Detect which cell encompasses the target text, then output its [x, y] center coordinate. 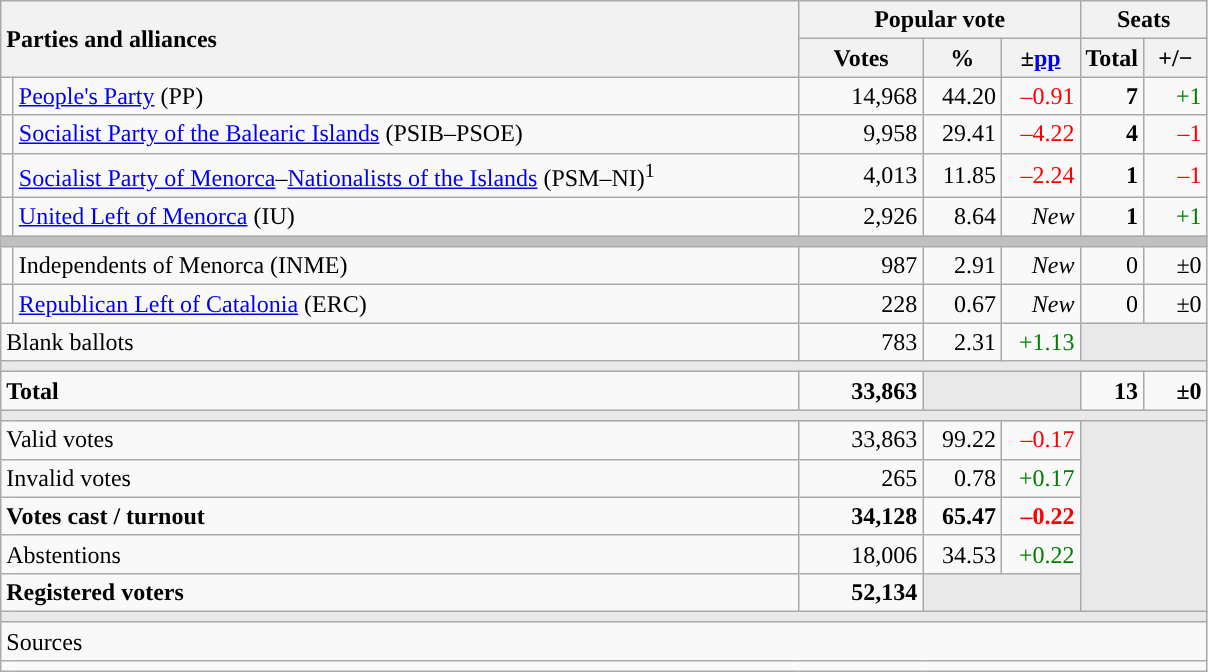
2,926 [861, 217]
–0.22 [1040, 516]
Popular vote [940, 20]
13 [1112, 391]
Votes [861, 58]
–0.17 [1040, 440]
–2.24 [1040, 176]
34.53 [962, 554]
44.20 [962, 96]
Socialist Party of the Balearic Islands (PSIB–PSOE) [406, 134]
+0.22 [1040, 554]
Socialist Party of Menorca–Nationalists of the Islands (PSM–NI)1 [406, 176]
Republican Left of Catalonia (ERC) [406, 304]
34,128 [861, 516]
+0.17 [1040, 478]
Abstentions [400, 554]
987 [861, 266]
Parties and alliances [400, 39]
+/− [1176, 58]
–0.91 [1040, 96]
265 [861, 478]
United Left of Menorca (IU) [406, 217]
8.64 [962, 217]
People's Party (PP) [406, 96]
–4.22 [1040, 134]
% [962, 58]
0.78 [962, 478]
7 [1112, 96]
Votes cast / turnout [400, 516]
Registered voters [400, 592]
9,958 [861, 134]
2.91 [962, 266]
±pp [1040, 58]
Blank ballots [400, 342]
99.22 [962, 440]
11.85 [962, 176]
4 [1112, 134]
Valid votes [400, 440]
29.41 [962, 134]
2.31 [962, 342]
Invalid votes [400, 478]
+1.13 [1040, 342]
14,968 [861, 96]
Sources [604, 641]
783 [861, 342]
52,134 [861, 592]
4,013 [861, 176]
0.67 [962, 304]
228 [861, 304]
65.47 [962, 516]
Seats [1144, 20]
Independents of Menorca (INME) [406, 266]
18,006 [861, 554]
